Return [X, Y] of the center of cell containing provided text 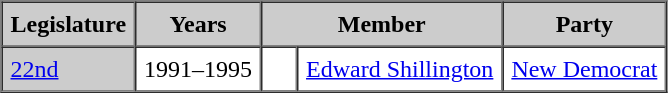
Years [198, 24]
Edward Shillington [400, 68]
1991–1995 [198, 68]
New Democrat [584, 68]
Member [382, 24]
22nd [69, 68]
Party [584, 24]
Legislature [69, 24]
